Return the [x, y] coordinate for the center point of the cell that contains the specified text.  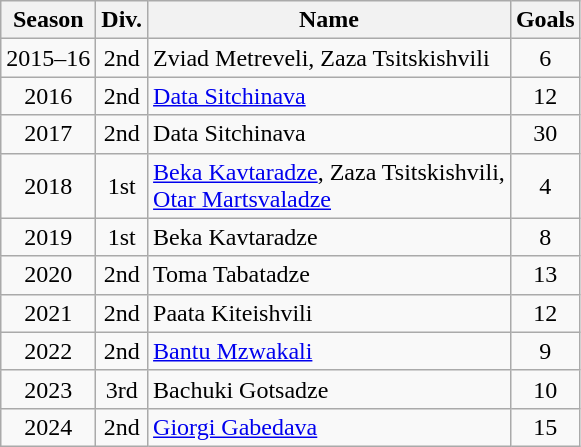
2023 [48, 389]
Name [330, 20]
2017 [48, 134]
Bachuki Gotsadze [330, 389]
Toma Tabatadze [330, 275]
3rd [122, 389]
Beka Kavtaradze, Zaza Tsitskishvili, Otar Martsvaladze [330, 186]
2020 [48, 275]
13 [545, 275]
15 [545, 427]
Season [48, 20]
2024 [48, 427]
4 [545, 186]
9 [545, 351]
30 [545, 134]
2022 [48, 351]
Paata Kiteishvili [330, 313]
6 [545, 58]
Giorgi Gabedava [330, 427]
Goals [545, 20]
2018 [48, 186]
2019 [48, 237]
Zviad Metreveli, Zaza Tsitskishvili [330, 58]
2016 [48, 96]
2021 [48, 313]
Div. [122, 20]
8 [545, 237]
10 [545, 389]
Bantu Mzwakali [330, 351]
Beka Kavtaradze [330, 237]
2015–16 [48, 58]
